Return the [x, y] coordinate for the center point of the cell that contains the specified text.  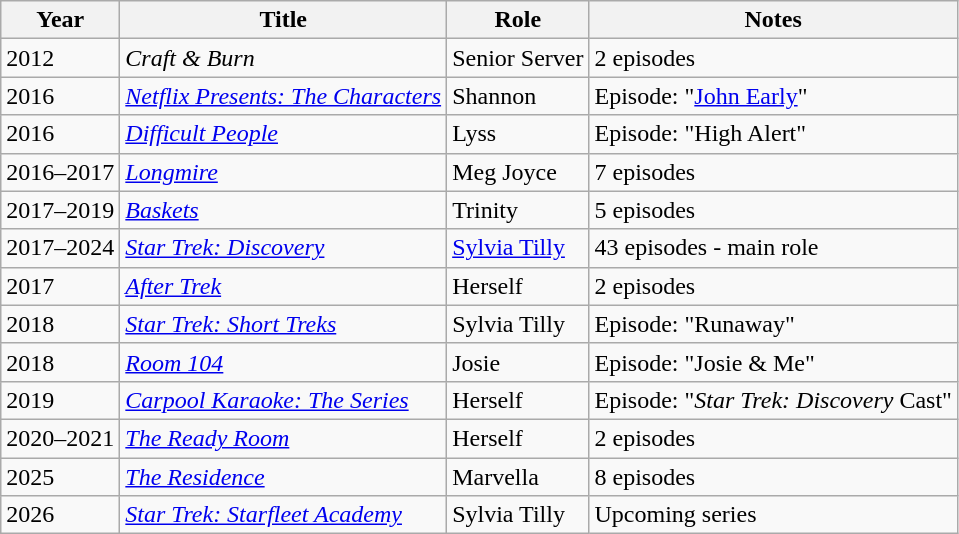
Upcoming series [773, 515]
Difficult People [284, 134]
Meg Joyce [518, 172]
After Trek [284, 286]
7 episodes [773, 172]
Episode: "Runaway" [773, 324]
2012 [60, 58]
Craft & Burn [284, 58]
Josie [518, 362]
Lyss [518, 134]
Star Trek: Starfleet Academy [284, 515]
Notes [773, 20]
Shannon [518, 96]
Netflix Presents: The Characters [284, 96]
Longmire [284, 172]
Star Trek: Discovery [284, 248]
2026 [60, 515]
2025 [60, 477]
2017 [60, 286]
The Ready Room [284, 438]
Episode: "Star Trek: Discovery Cast" [773, 400]
Episode: "Josie & Me" [773, 362]
5 episodes [773, 210]
Star Trek: Short Treks [284, 324]
2017–2024 [60, 248]
2020–2021 [60, 438]
8 episodes [773, 477]
Room 104 [284, 362]
Episode: "High Alert" [773, 134]
Senior Server [518, 58]
2016–2017 [60, 172]
43 episodes - main role [773, 248]
Title [284, 20]
Carpool Karaoke: The Series [284, 400]
Trinity [518, 210]
Marvella [518, 477]
Episode: "John Early" [773, 96]
Role [518, 20]
2017–2019 [60, 210]
Year [60, 20]
2019 [60, 400]
The Residence [284, 477]
Baskets [284, 210]
